From the cell containing the given text, extract its center point as [x, y] coordinate. 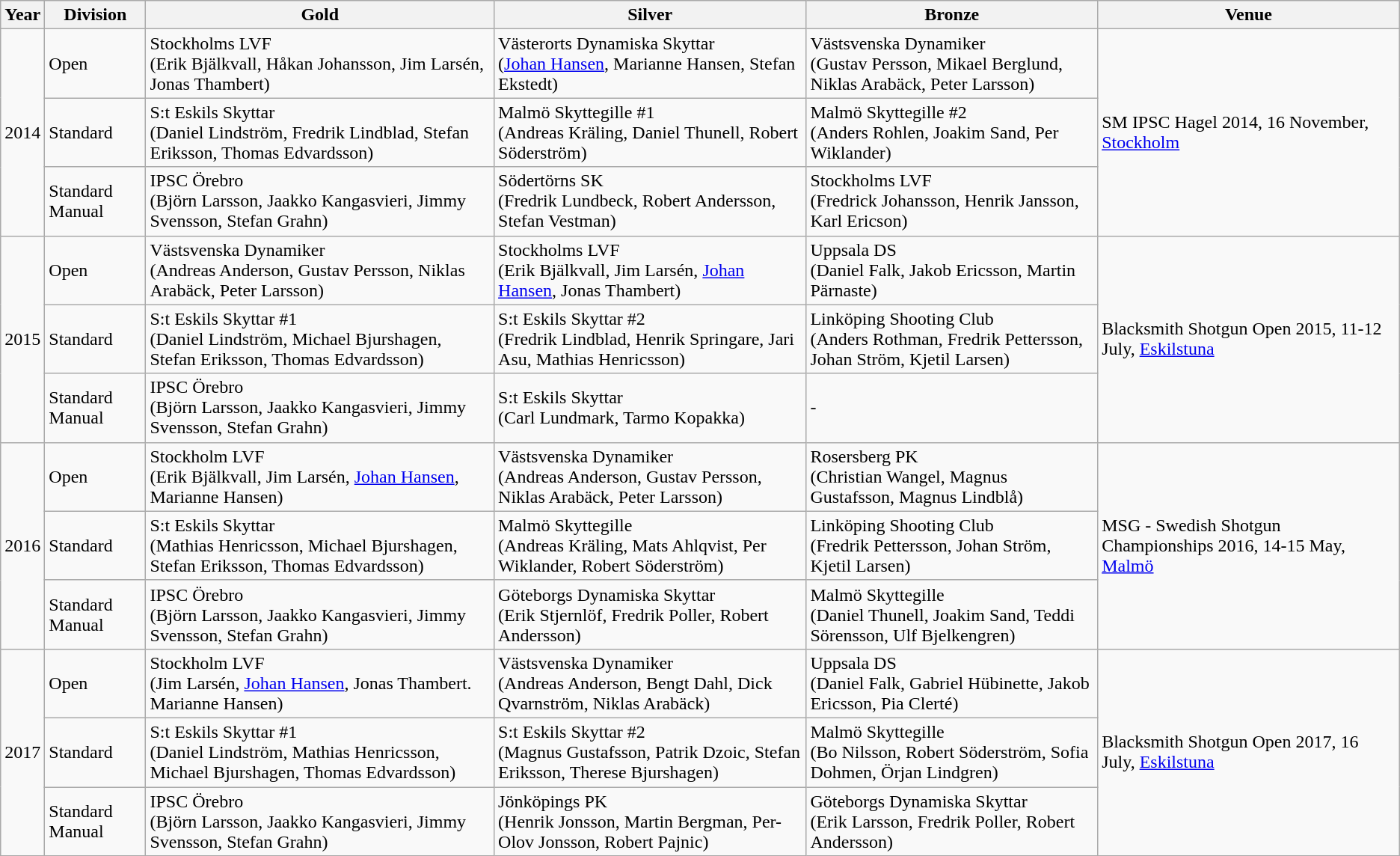
2014 [22, 132]
Göteborgs Dynamiska Skyttar(Erik Larsson, Fredrik Poller, Robert Andersson) [952, 822]
S:t Eskils Skyttar #1(Daniel Lindström, Michael Bjurshagen, Stefan Eriksson, Thomas Edvardsson) [320, 339]
2016 [22, 545]
Bronze [952, 15]
Stockholms LVF(Erik Bjälkvall, Jim Larsén, Johan Hansen, Jonas Thambert) [651, 270]
Blacksmith Shotgun Open 2017, 16 July, Eskilstuna [1249, 752]
Gold [320, 15]
Year [22, 15]
Stockholms LVF(Fredrick Johansson, Henrik Jansson, Karl Ericson) [952, 201]
Malmö Skyttegille #1(Andreas Kräling, Daniel Thunell, Robert Söderström) [651, 132]
S:t Eskils Skyttar(Carl Lundmark, Tarmo Kopakka) [651, 408]
Malmö Skyttegille(Bo Nilsson, Robert Söderström, Sofia Dohmen, Örjan Lindgren) [952, 752]
Division [96, 15]
Malmö Skyttegille #2(Anders Rohlen, Joakim Sand, Per Wiklander) [952, 132]
Stockholms LVF(Erik Bjälkvall, Håkan Johansson, Jim Larsén, Jonas Thambert) [320, 64]
2015 [22, 339]
Västsvenska Dynamiker(Andreas Anderson, Bengt Dahl, Dick Qvarnström, Niklas Arabäck) [651, 683]
S:t Eskils Skyttar #2(Magnus Gustafsson, Patrik Dzoic, Stefan Eriksson, Therese Bjurshagen) [651, 752]
Malmö Skyttegille(Daniel Thunell, Joakim Sand, Teddi Sörensson, Ulf Bjelkengren) [952, 614]
S:t Eskils Skyttar(Daniel Lindström, Fredrik Lindblad, Stefan Eriksson, Thomas Edvardsson) [320, 132]
S:t Eskils Skyttar #2(Fredrik Lindblad, Henrik Springare, Jari Asu, Mathias Henricsson) [651, 339]
Stockholm LVF(Jim Larsén, Johan Hansen, Jonas Thambert. Marianne Hansen) [320, 683]
Linköping Shooting Club(Fredrik Pettersson, Johan Ström, Kjetil Larsen) [952, 545]
MSG - Swedish Shotgun Championships 2016, 14-15 May, Malmö [1249, 545]
2017 [22, 752]
Södertörns SK(Fredrik Lundbeck, Robert Andersson, Stefan Vestman) [651, 201]
Linköping Shooting Club(Anders Rothman, Fredrik Pettersson, Johan Ström, Kjetil Larsen) [952, 339]
Venue [1249, 15]
Rosersberg PK(Christian Wangel, Magnus Gustafsson, Magnus Lindblå) [952, 477]
S:t Eskils Skyttar #1(Daniel Lindström, Mathias Henricsson, Michael Bjurshagen, Thomas Edvardsson) [320, 752]
S:t Eskils Skyttar(Mathias Henricsson, Michael Bjurshagen, Stefan Eriksson, Thomas Edvardsson) [320, 545]
Malmö Skyttegille(Andreas Kräling, Mats Ahlqvist, Per Wiklander, Robert Söderström) [651, 545]
Uppsala DS(Daniel Falk, Jakob Ericsson, Martin Pärnaste) [952, 270]
Silver [651, 15]
SM IPSC Hagel 2014, 16 November, Stockholm [1249, 132]
Jönköpings PK(Henrik Jonsson, Martin Bergman, Per-Olov Jonsson, Robert Pajnic) [651, 822]
Västerorts Dynamiska Skyttar(Johan Hansen, Marianne Hansen, Stefan Ekstedt) [651, 64]
Västsvenska Dynamiker(Gustav Persson, Mikael Berglund, Niklas Arabäck, Peter Larsson) [952, 64]
Göteborgs Dynamiska Skyttar(Erik Stjernlöf, Fredrik Poller, Robert Andersson) [651, 614]
Stockholm LVF(Erik Bjälkvall, Jim Larsén, Johan Hansen, Marianne Hansen) [320, 477]
Uppsala DS(Daniel Falk, Gabriel Hübinette, Jakob Ericsson, Pia Clerté) [952, 683]
Blacksmith Shotgun Open 2015, 11-12 July, Eskilstuna [1249, 339]
- [952, 408]
